Locate the cell with the specified text and output its (x, y) center coordinate. 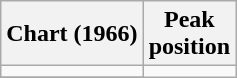
Chart (1966) (72, 34)
Peakposition (189, 34)
